Pinpoint the cell where the given text exists, returning its [X, Y] midpoint coordinate. 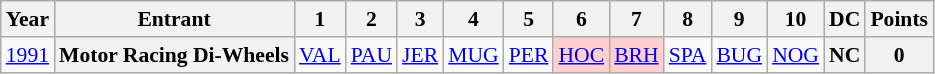
DC [844, 19]
NC [844, 55]
Year [28, 19]
Motor Racing Di-Wheels [174, 55]
1991 [28, 55]
5 [529, 19]
PAU [372, 55]
1 [320, 19]
JER [420, 55]
6 [581, 19]
7 [636, 19]
9 [739, 19]
VAL [320, 55]
2 [372, 19]
PER [529, 55]
10 [796, 19]
Points [899, 19]
4 [474, 19]
BRH [636, 55]
MUG [474, 55]
BUG [739, 55]
8 [688, 19]
Entrant [174, 19]
SPA [688, 55]
0 [899, 55]
NOG [796, 55]
3 [420, 19]
HOC [581, 55]
